Provide the (x, y) coordinate of the cell's center where the given text is located.  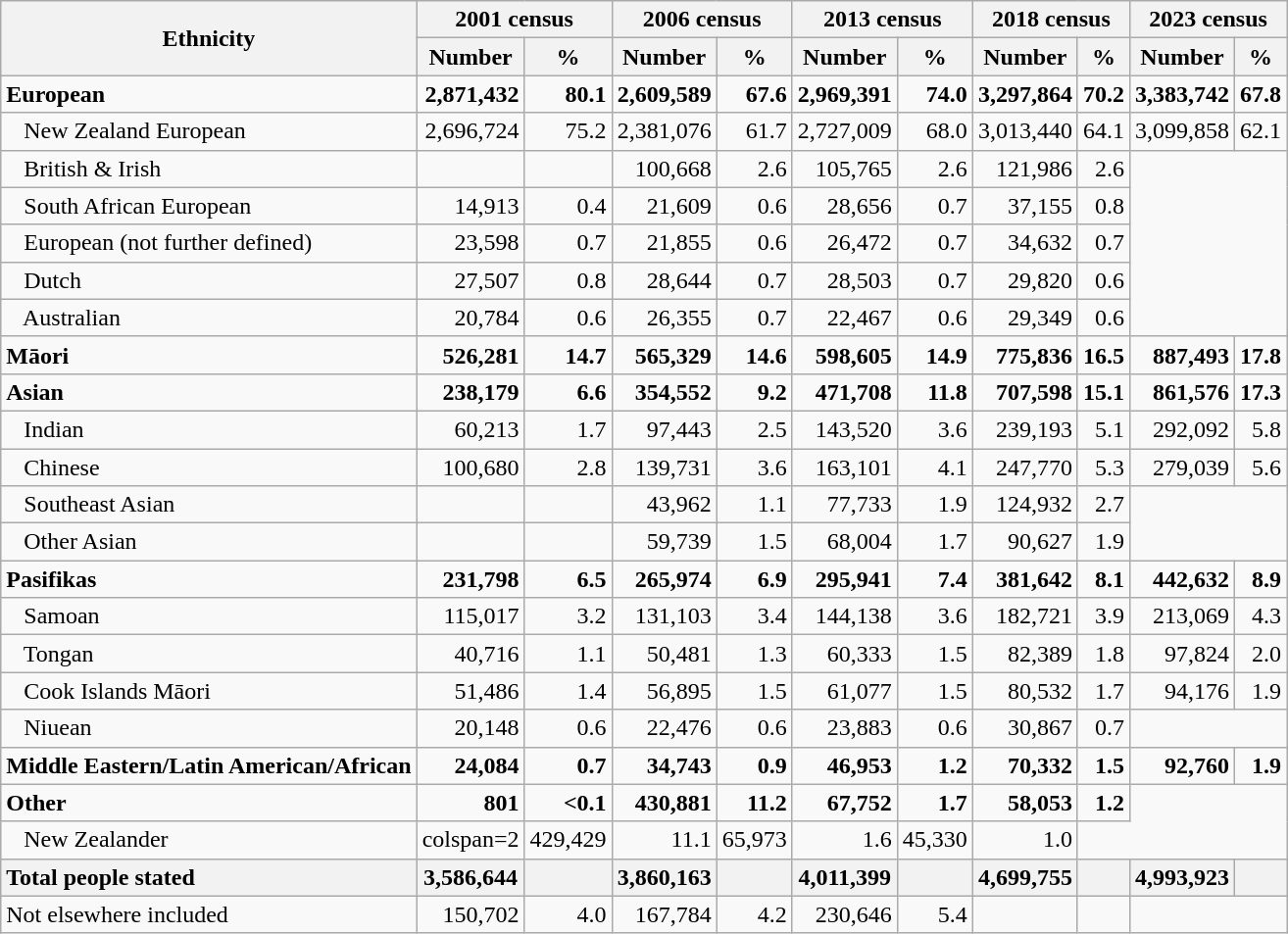
11.1 (665, 840)
442,632 (1182, 579)
5.4 (935, 914)
150,702 (471, 914)
2013 census (882, 20)
68.0 (935, 131)
0.4 (569, 206)
South African European (209, 206)
3,297,864 (1025, 94)
22,467 (845, 318)
163,101 (845, 467)
1.4 (569, 691)
77,733 (845, 505)
21,855 (665, 243)
265,974 (665, 579)
Asian (209, 392)
61,077 (845, 691)
58,053 (1025, 803)
247,770 (1025, 467)
0.9 (755, 765)
Total people stated (209, 877)
2.8 (569, 467)
3,860,163 (665, 877)
295,941 (845, 579)
New Zealander (209, 840)
65,973 (755, 840)
70.2 (1104, 94)
11.8 (935, 392)
2,696,724 (471, 131)
14.9 (935, 355)
Cook Islands Māori (209, 691)
3.4 (755, 616)
Southeast Asian (209, 505)
213,069 (1182, 616)
Niuean (209, 728)
82,389 (1025, 654)
Indian (209, 429)
70,332 (1025, 765)
59,739 (665, 542)
45,330 (935, 840)
3.9 (1104, 616)
115,017 (471, 616)
14.7 (569, 355)
Other Asian (209, 542)
100,680 (471, 467)
European (not further defined) (209, 243)
598,605 (845, 355)
61.7 (755, 131)
2.7 (1104, 505)
92,760 (1182, 765)
139,731 (665, 467)
60,333 (845, 654)
20,148 (471, 728)
90,627 (1025, 542)
144,138 (845, 616)
28,644 (665, 280)
429,429 (569, 840)
26,355 (665, 318)
471,708 (845, 392)
4.1 (935, 467)
105,765 (845, 169)
2006 census (702, 20)
1.6 (845, 840)
2.0 (1261, 654)
381,642 (1025, 579)
121,986 (1025, 169)
9.2 (755, 392)
Middle Eastern/Latin American/African (209, 765)
67.6 (755, 94)
67.8 (1261, 94)
801 (471, 803)
4.3 (1261, 616)
143,520 (845, 429)
16.5 (1104, 355)
British & Irish (209, 169)
3,099,858 (1182, 131)
97,824 (1182, 654)
29,349 (1025, 318)
182,721 (1025, 616)
526,281 (471, 355)
Chinese (209, 467)
Māori (209, 355)
4,011,399 (845, 877)
67,752 (845, 803)
5.1 (1104, 429)
<0.1 (569, 803)
21,609 (665, 206)
707,598 (1025, 392)
4.0 (569, 914)
2018 census (1051, 20)
37,155 (1025, 206)
23,883 (845, 728)
2,381,076 (665, 131)
124,932 (1025, 505)
11.2 (755, 803)
20,784 (471, 318)
28,503 (845, 280)
56,895 (665, 691)
3.2 (569, 616)
29,820 (1025, 280)
1.0 (1025, 840)
861,576 (1182, 392)
279,039 (1182, 467)
2.5 (755, 429)
3,013,440 (1025, 131)
238,179 (471, 392)
colspan=2 (471, 840)
30,867 (1025, 728)
New Zealand European (209, 131)
1.3 (755, 654)
5.3 (1104, 467)
775,836 (1025, 355)
6.5 (569, 579)
64.1 (1104, 131)
887,493 (1182, 355)
Pasifikas (209, 579)
Other (209, 803)
28,656 (845, 206)
6.9 (755, 579)
3,383,742 (1182, 94)
3,586,644 (471, 877)
80,532 (1025, 691)
14.6 (755, 355)
14,913 (471, 206)
131,103 (665, 616)
75.2 (569, 131)
2,727,009 (845, 131)
Dutch (209, 280)
5.6 (1261, 467)
2,871,432 (471, 94)
167,784 (665, 914)
80.1 (569, 94)
60,213 (471, 429)
15.1 (1104, 392)
Samoan (209, 616)
100,668 (665, 169)
23,598 (471, 243)
230,646 (845, 914)
2001 census (514, 20)
354,552 (665, 392)
4.2 (755, 914)
22,476 (665, 728)
430,881 (665, 803)
46,953 (845, 765)
43,962 (665, 505)
94,176 (1182, 691)
6.6 (569, 392)
17.8 (1261, 355)
8.9 (1261, 579)
27,507 (471, 280)
Ethnicity (209, 38)
34,632 (1025, 243)
8.1 (1104, 579)
26,472 (845, 243)
24,084 (471, 765)
239,193 (1025, 429)
68,004 (845, 542)
2,969,391 (845, 94)
4,993,923 (1182, 877)
17.3 (1261, 392)
34,743 (665, 765)
51,486 (471, 691)
5.8 (1261, 429)
74.0 (935, 94)
231,798 (471, 579)
97,443 (665, 429)
50,481 (665, 654)
Australian (209, 318)
4,699,755 (1025, 877)
Not elsewhere included (209, 914)
565,329 (665, 355)
7.4 (935, 579)
Tongan (209, 654)
2,609,589 (665, 94)
40,716 (471, 654)
2023 census (1208, 20)
1.8 (1104, 654)
292,092 (1182, 429)
62.1 (1261, 131)
European (209, 94)
